Scan for the cell matching the given text and deliver its [X, Y] coordinate at center. 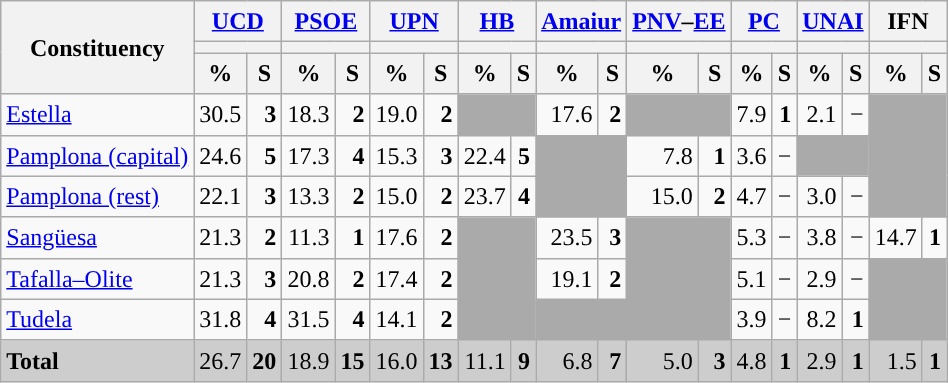
20.8 [308, 278]
19.0 [396, 114]
14.1 [396, 320]
UCD [238, 22]
5.1 [752, 278]
22.4 [484, 156]
18.9 [308, 360]
3.8 [820, 238]
Sangüesa [98, 238]
23.5 [567, 238]
7 [612, 360]
22.1 [220, 196]
20 [264, 360]
24.6 [220, 156]
31.8 [220, 320]
15.3 [396, 156]
9 [523, 360]
HB [496, 22]
Constituency [98, 48]
14.7 [896, 238]
11.1 [484, 360]
17.3 [308, 156]
PC [764, 22]
30.5 [220, 114]
PSOE [326, 22]
17.4 [396, 278]
16.0 [396, 360]
15 [352, 360]
2.1 [820, 114]
Estella [98, 114]
Tudela [98, 320]
11.3 [308, 238]
5.3 [752, 238]
IFN [908, 22]
18.3 [308, 114]
Amaiur [582, 22]
13 [440, 360]
23.7 [484, 196]
26.7 [220, 360]
3.9 [752, 320]
1.5 [896, 360]
Tafalla–Olite [98, 278]
Pamplona (rest) [98, 196]
UNAI [833, 22]
5.0 [662, 360]
13.3 [308, 196]
PNV–EE [679, 22]
19.1 [567, 278]
4.8 [752, 360]
7.8 [662, 156]
3.0 [820, 196]
31.5 [308, 320]
Pamplona (capital) [98, 156]
7.9 [752, 114]
8.2 [820, 320]
4.7 [752, 196]
Total [98, 360]
6.8 [567, 360]
3.6 [752, 156]
UPN [414, 22]
